Output the [X, Y] coordinate of the center of the cell containing the given text.  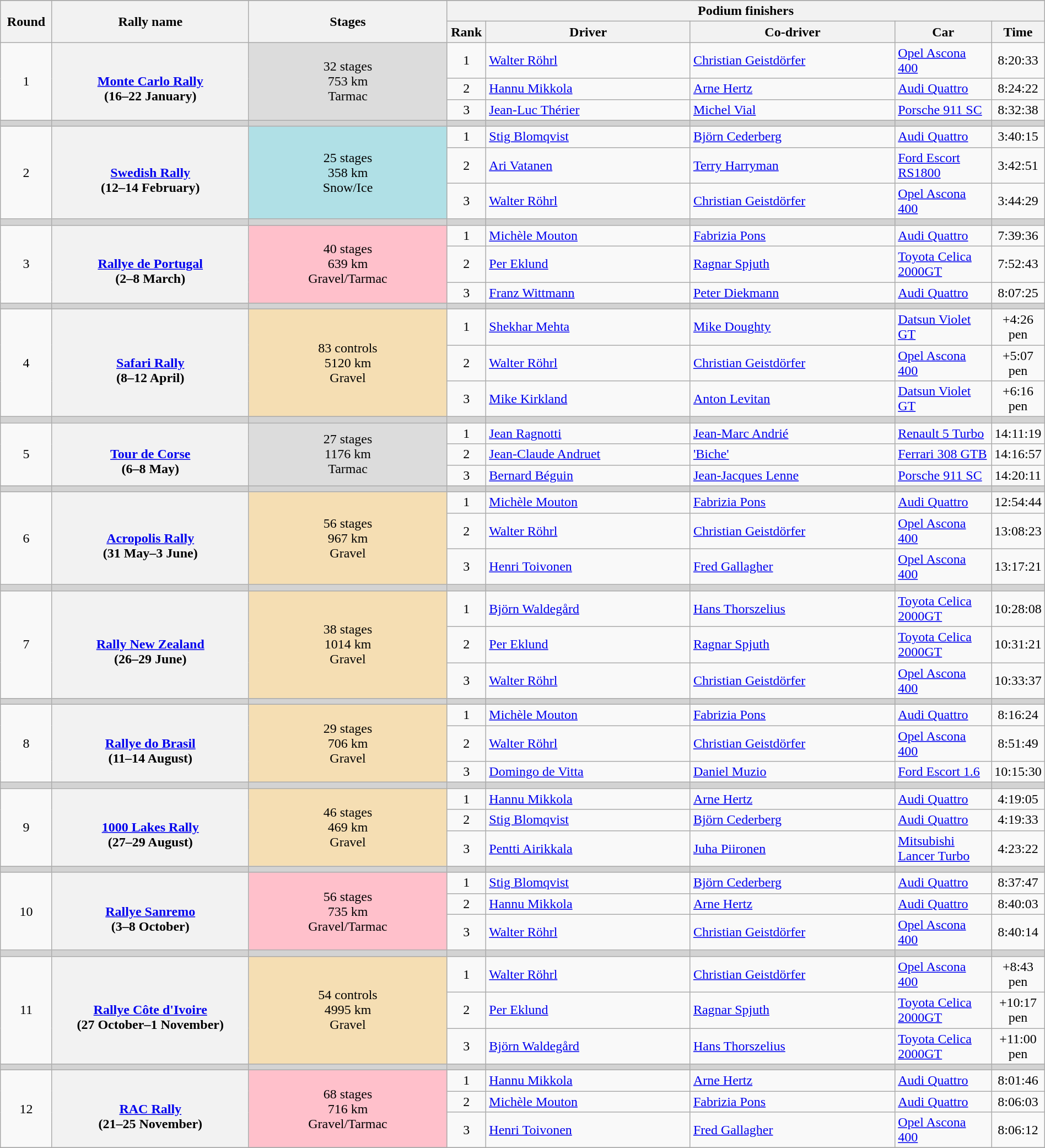
8:37:47 [1018, 883]
56 stages735 kmGravel/Tarmac [348, 911]
10:28:08 [1018, 609]
38 stages1014 kmGravel [348, 644]
4:23:22 [1018, 848]
Mike Kirkland [589, 399]
4 [26, 363]
14:16:57 [1018, 454]
Pentti Airikkala [589, 848]
Terry Harryman [793, 165]
11 [26, 1010]
Anton Levitan [793, 399]
12:54:44 [1018, 502]
10:15:30 [1018, 772]
Bernard Béguin [589, 475]
Juha Piironen [793, 848]
13:17:21 [1018, 567]
7 [26, 644]
Rallye de Portugal(2–8 March) [150, 264]
8:06:03 [1018, 1102]
+8:43 pen [1018, 974]
40 stages639 kmGravel/Tarmac [348, 264]
56 stages967 kmGravel [348, 538]
Ari Vatanen [589, 165]
Jean-Marc Andrié [793, 433]
8 [26, 743]
Swedish Rally(12–14 February) [150, 173]
Michel Vial [793, 110]
8:06:12 [1018, 1130]
8:40:03 [1018, 904]
Jean Ragnotti [589, 433]
6 [26, 538]
+4:26 pen [1018, 328]
Franz Wittmann [589, 293]
+6:16 pen [1018, 399]
Mitsubishi Lancer Turbo [944, 848]
Jean-Luc Thérier [589, 110]
Jean-Jacques Lenne [793, 475]
4:19:33 [1018, 820]
1000 Lakes Rally(27–29 August) [150, 827]
10:31:21 [1018, 644]
12 [26, 1109]
10:33:37 [1018, 680]
3:44:29 [1018, 201]
Tour de Corse(6–8 May) [150, 454]
Rallye do Brasil(11–14 August) [150, 743]
7:39:36 [1018, 235]
7:52:43 [1018, 264]
32 stages753 kmTarmac [348, 82]
5 [26, 454]
Shekhar Mehta [589, 328]
'Biche' [793, 454]
Time [1018, 32]
29 stages706 kmGravel [348, 743]
14:11:19 [1018, 433]
54 controls4995 kmGravel [348, 1010]
+11:00 pen [1018, 1045]
Renault 5 Turbo [944, 433]
Ford Escort 1.6 [944, 772]
Monte Carlo Rally(16–22 January) [150, 82]
Rally New Zealand(26–29 June) [150, 644]
Safari Rally(8–12 April) [150, 363]
+5:07 pen [1018, 363]
9 [26, 827]
+10:17 pen [1018, 1010]
Jean-Claude Andruet [589, 454]
Rally name [150, 22]
46 stages469 kmGravel [348, 827]
8:07:25 [1018, 293]
Rallye Côte d'Ivoire(27 October–1 November) [150, 1010]
83 controls5120 kmGravel [348, 363]
Driver [589, 32]
Rank [466, 32]
8:20:33 [1018, 61]
8:16:24 [1018, 715]
3:42:51 [1018, 165]
68 stages716 kmGravel/Tarmac [348, 1109]
Round [26, 22]
Acropolis Rally(31 May–3 June) [150, 538]
Mike Doughty [793, 328]
14:20:11 [1018, 475]
25 stages358 kmSnow/Ice [348, 173]
Rallye Sanremo(3–8 October) [150, 911]
8:51:49 [1018, 743]
4:19:05 [1018, 799]
8:24:22 [1018, 89]
Ford Escort RS1800 [944, 165]
3:40:15 [1018, 137]
13:08:23 [1018, 530]
Ferrari 308 GTB [944, 454]
27 stages1176 kmTarmac [348, 454]
10 [26, 911]
Podium finishers [746, 11]
Daniel Muzio [793, 772]
Stages [348, 22]
8:40:14 [1018, 932]
RAC Rally(21–25 November) [150, 1109]
Domingo de Vitta [589, 772]
Co-driver [793, 32]
8:01:46 [1018, 1081]
Peter Diekmann [793, 293]
Car [944, 32]
8:32:38 [1018, 110]
